Find where the given text appears and provide that cell's center as (x, y) coordinate. 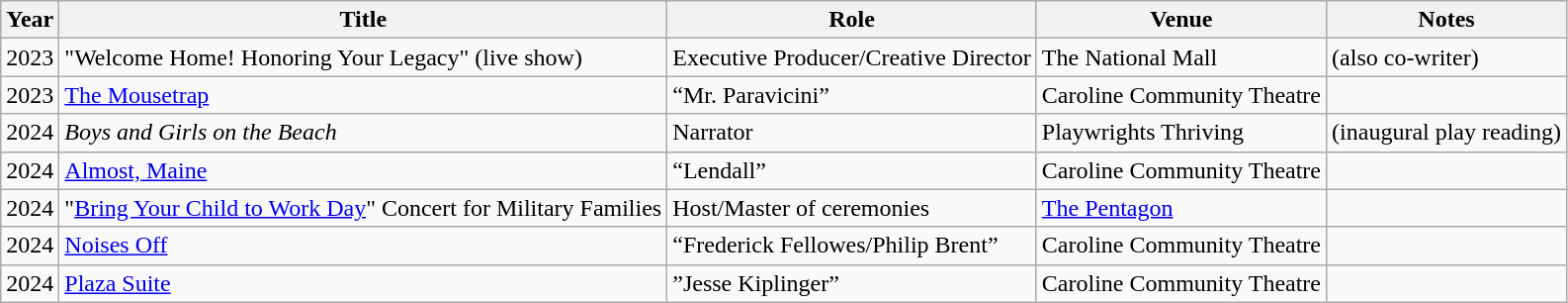
The Pentagon (1180, 208)
Title (364, 20)
"Welcome Home! Honoring Your Legacy" (live show) (364, 57)
Role (852, 20)
Notes (1447, 20)
Noises Off (364, 246)
Plaza Suite (364, 283)
The National Mall (1180, 57)
"Bring Your Child to Work Day" Concert for Military Families (364, 208)
”Jesse Kiplinger” (852, 283)
“Frederick Fellowes/Philip Brent” (852, 246)
“Lendall” (852, 170)
Playwrights Thriving (1180, 133)
Boys and Girls on the Beach (364, 133)
“Mr. Paravicini” (852, 95)
(also co-writer) (1447, 57)
Host/Master of ceremonies (852, 208)
Executive Producer/Creative Director (852, 57)
Narrator (852, 133)
(inaugural play reading) (1447, 133)
The Mousetrap (364, 95)
Venue (1180, 20)
Almost, Maine (364, 170)
Year (30, 20)
